Detect which cell encompasses the target text, then output its (X, Y) center coordinate. 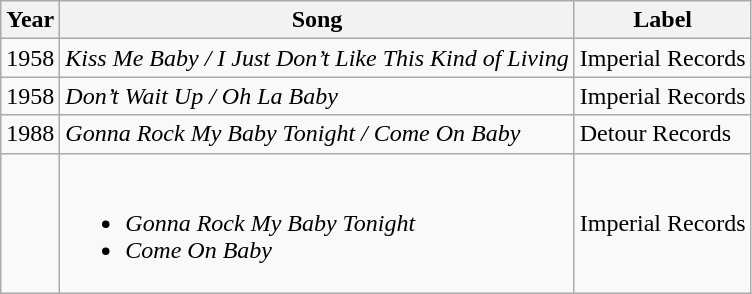
Year (30, 20)
Detour Records (662, 134)
1988 (30, 134)
Label (662, 20)
Gonna Rock My Baby Tonight / Come On Baby (317, 134)
Don’t Wait Up / Oh La Baby (317, 96)
Gonna Rock My Baby TonightCome On Baby (317, 223)
Song (317, 20)
Kiss Me Baby / I Just Don’t Like This Kind of Living (317, 58)
